Search for the cell housing the specified text and yield its (x, y) center coordinate. 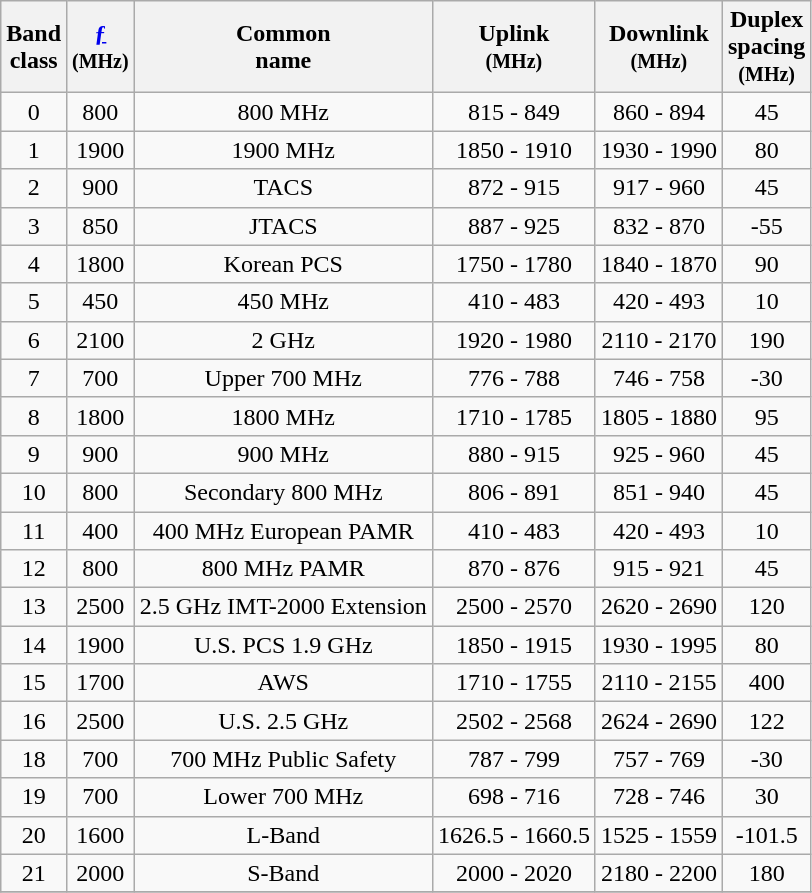
450 (101, 302)
Common name (283, 47)
1930 - 1995 (658, 645)
19 (34, 797)
1710 - 1785 (514, 416)
Korean PCS (283, 264)
450 MHz (283, 302)
806 - 891 (514, 492)
-101.5 (766, 835)
1805 - 1880 (658, 416)
700 MHz Public Safety (283, 759)
1525 - 1559 (658, 835)
122 (766, 721)
Uplink (MHz) (514, 47)
U.S. 2.5 GHz (283, 721)
776 - 788 (514, 378)
7 (34, 378)
90 (766, 264)
14 (34, 645)
Band class (34, 47)
872 - 915 (514, 188)
917 - 960 (658, 188)
925 - 960 (658, 454)
757 - 769 (658, 759)
13 (34, 607)
Lower 700 MHz (283, 797)
1850 - 1910 (514, 150)
1626.5 - 1660.5 (514, 835)
JTACS (283, 226)
851 - 940 (658, 492)
698 - 716 (514, 797)
5 (34, 302)
2624 - 2690 (658, 721)
728 - 746 (658, 797)
2620 - 2690 (658, 607)
2110 - 2155 (658, 683)
1850 - 1915 (514, 645)
746 - 758 (658, 378)
800 MHz PAMR (283, 569)
880 - 915 (514, 454)
4 (34, 264)
-55 (766, 226)
11 (34, 531)
95 (766, 416)
2000 - 2020 (514, 873)
1920 - 1980 (514, 340)
L-Band (283, 835)
ƒ (MHz) (101, 47)
12 (34, 569)
832 - 870 (658, 226)
8 (34, 416)
U.S. PCS 1.9 GHz (283, 645)
1800 MHz (283, 416)
18 (34, 759)
1750 - 1780 (514, 264)
TACS (283, 188)
Downlink(MHz) (658, 47)
2 (34, 188)
2100 (101, 340)
20 (34, 835)
Upper 700 MHz (283, 378)
870 - 876 (514, 569)
0 (34, 112)
850 (101, 226)
1 (34, 150)
2000 (101, 873)
900 MHz (283, 454)
120 (766, 607)
Secondary 800 MHz (283, 492)
2.5 GHz IMT-2000 Extension (283, 607)
1710 - 1755 (514, 683)
2502 - 2568 (514, 721)
S-Band (283, 873)
2500 - 2570 (514, 607)
2 GHz (283, 340)
800 MHz (283, 112)
1700 (101, 683)
9 (34, 454)
180 (766, 873)
15 (34, 683)
1600 (101, 835)
400 MHz European PAMR (283, 531)
915 - 921 (658, 569)
21 (34, 873)
887 - 925 (514, 226)
815 - 849 (514, 112)
1840 - 1870 (658, 264)
30 (766, 797)
2180 - 2200 (658, 873)
Duplex spacing (MHz) (766, 47)
190 (766, 340)
AWS (283, 683)
6 (34, 340)
1930 - 1990 (658, 150)
787 - 799 (514, 759)
3 (34, 226)
1900 MHz (283, 150)
2110 - 2170 (658, 340)
860 - 894 (658, 112)
16 (34, 721)
